Capture the cell that displays the provided text and extract its (X, Y) central coordinate. 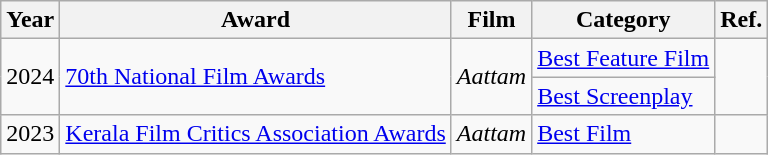
Ref. (742, 20)
70th National Film Awards (256, 77)
2024 (30, 77)
2023 (30, 134)
Category (624, 20)
Best Feature Film (624, 58)
Award (256, 20)
Best Film (624, 134)
Kerala Film Critics Association Awards (256, 134)
Best Screenplay (624, 96)
Film (491, 20)
Year (30, 20)
